Search for the cell housing the specified text and yield its [x, y] center coordinate. 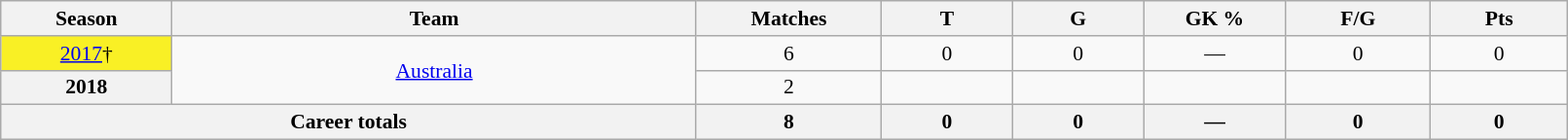
F/G [1358, 18]
2 [788, 87]
Season [87, 18]
8 [788, 122]
T [948, 18]
Career totals [348, 122]
Team [434, 18]
Australia [434, 70]
2017† [87, 53]
G [1078, 18]
Matches [788, 18]
2018 [87, 87]
6 [788, 53]
GK % [1215, 18]
Pts [1499, 18]
